Find where the given text appears and provide that cell's center as (X, Y) coordinate. 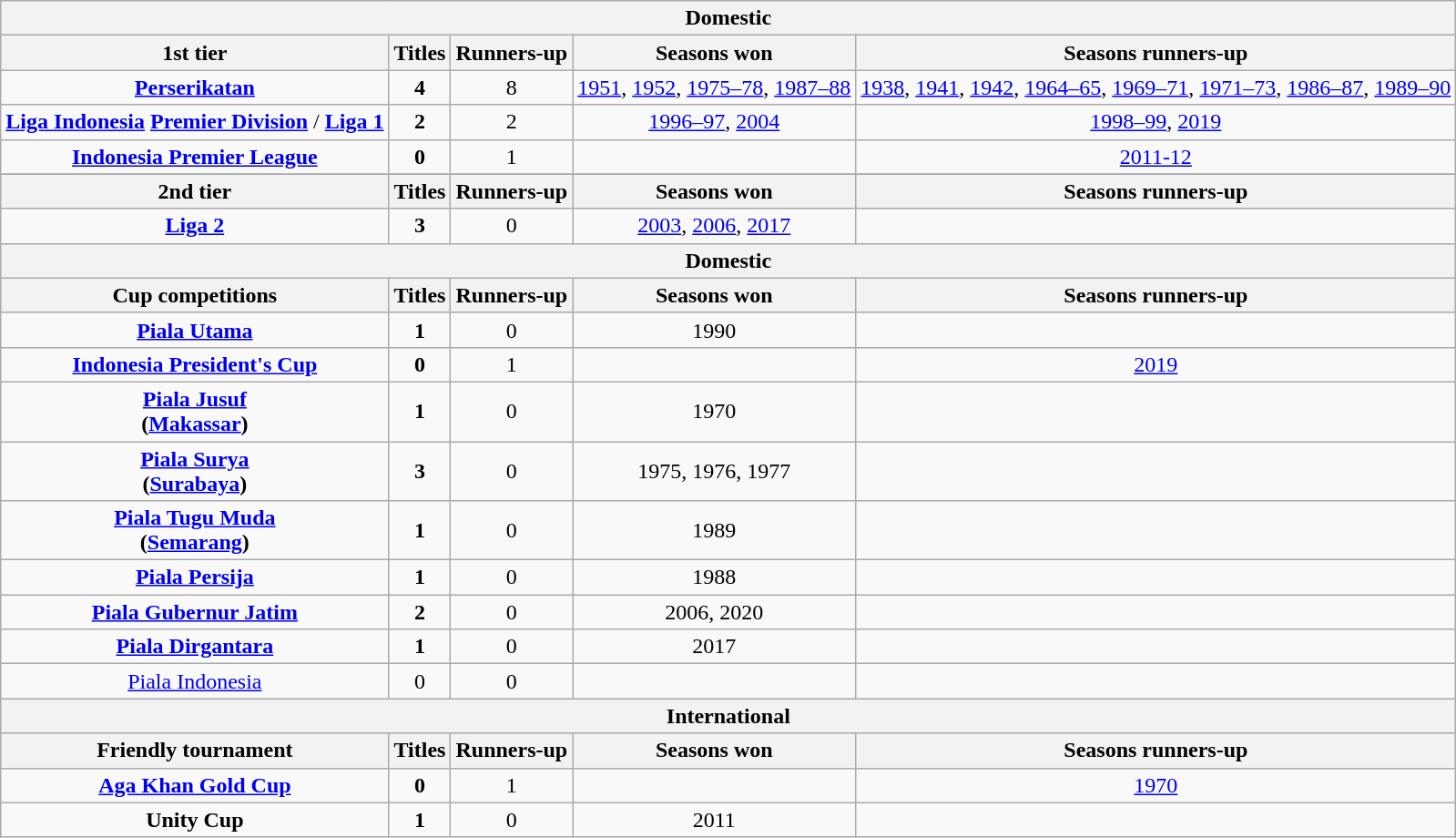
Liga Indonesia Premier Division / Liga 1 (195, 122)
1938, 1941, 1942, 1964–65, 1969–71, 1971–73, 1986–87, 1989–90 (1156, 87)
2011-12 (1156, 157)
2006, 2020 (714, 612)
1989 (714, 530)
1996–97, 2004 (714, 122)
Indonesia Premier League (195, 157)
1975, 1976, 1977 (714, 470)
Indonesia President's Cup (195, 364)
Aga Khan Gold Cup (195, 785)
Perserikatan (195, 87)
Friendly tournament (195, 751)
8 (512, 87)
2017 (714, 647)
1988 (714, 577)
Piala Indonesia (195, 681)
1951, 1952, 1975–78, 1987–88 (714, 87)
4 (420, 87)
Unity Cup (195, 820)
1990 (714, 330)
Piala Jusuf(Makassar) (195, 412)
Piala Surya(Surabaya) (195, 470)
2019 (1156, 364)
Piala Dirgantara (195, 647)
1998–99, 2019 (1156, 122)
2nd tier (195, 191)
Piala Gubernur Jatim (195, 612)
1st tier (195, 53)
International (728, 716)
Piala Persija (195, 577)
Piala Utama (195, 330)
2003, 2006, 2017 (714, 226)
Piala Tugu Muda(Semarang) (195, 530)
Cup competitions (195, 295)
2011 (714, 820)
Liga 2 (195, 226)
